Determine the [X, Y] coordinate at the center of the cell enclosing the given text.  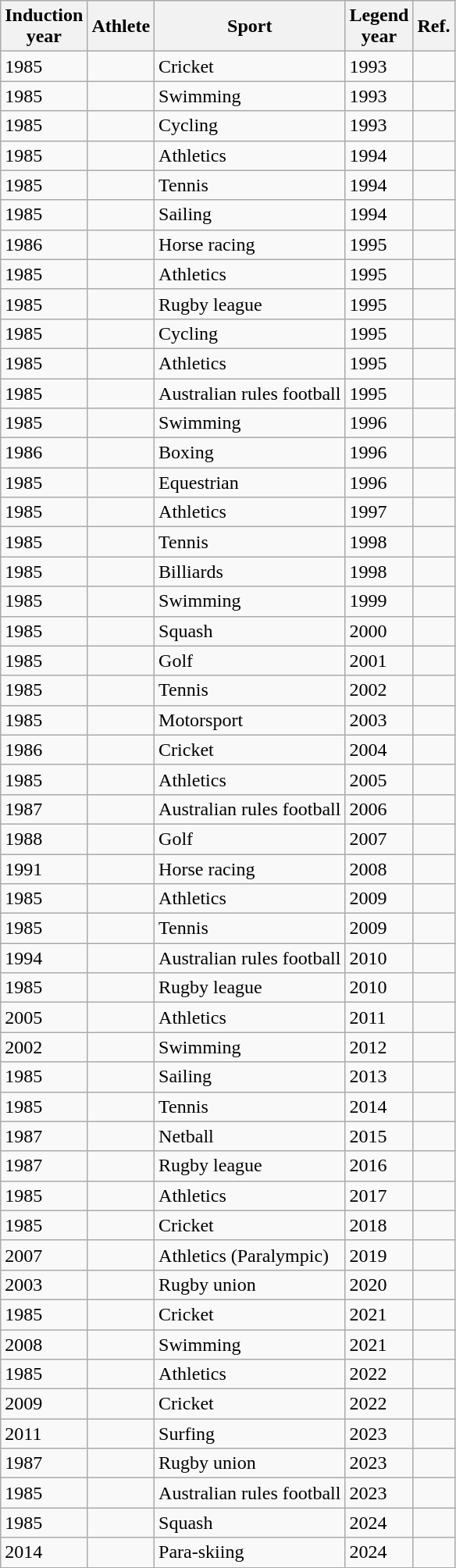
Athletics (Paralympic) [250, 1255]
2019 [379, 1255]
1997 [379, 512]
2012 [379, 1047]
Inductionyear [44, 27]
2004 [379, 750]
2020 [379, 1285]
2006 [379, 809]
2001 [379, 661]
Surfing [250, 1434]
2013 [379, 1077]
2015 [379, 1136]
Motorsport [250, 720]
2000 [379, 631]
Legendyear [379, 27]
2018 [379, 1225]
2016 [379, 1166]
Para-skiing [250, 1552]
Ref. [434, 27]
1991 [44, 869]
Boxing [250, 453]
Billiards [250, 572]
Sport [250, 27]
1988 [44, 839]
Equestrian [250, 483]
2017 [379, 1196]
Athlete [121, 27]
1999 [379, 601]
Netball [250, 1136]
